Capture the cell that displays the provided text and extract its (x, y) central coordinate. 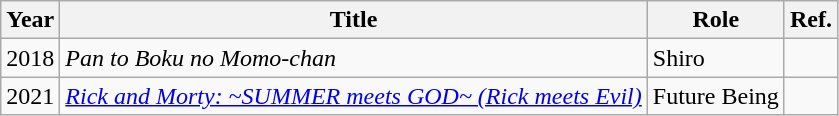
Ref. (810, 20)
Shiro (716, 58)
Pan to Boku no Momo-chan (354, 58)
Title (354, 20)
Rick and Morty: ~SUMMER meets GOD~ (Rick meets Evil) (354, 96)
Role (716, 20)
2021 (30, 96)
2018 (30, 58)
Year (30, 20)
Future Being (716, 96)
